Capture the cell that displays the provided text and extract its (x, y) central coordinate. 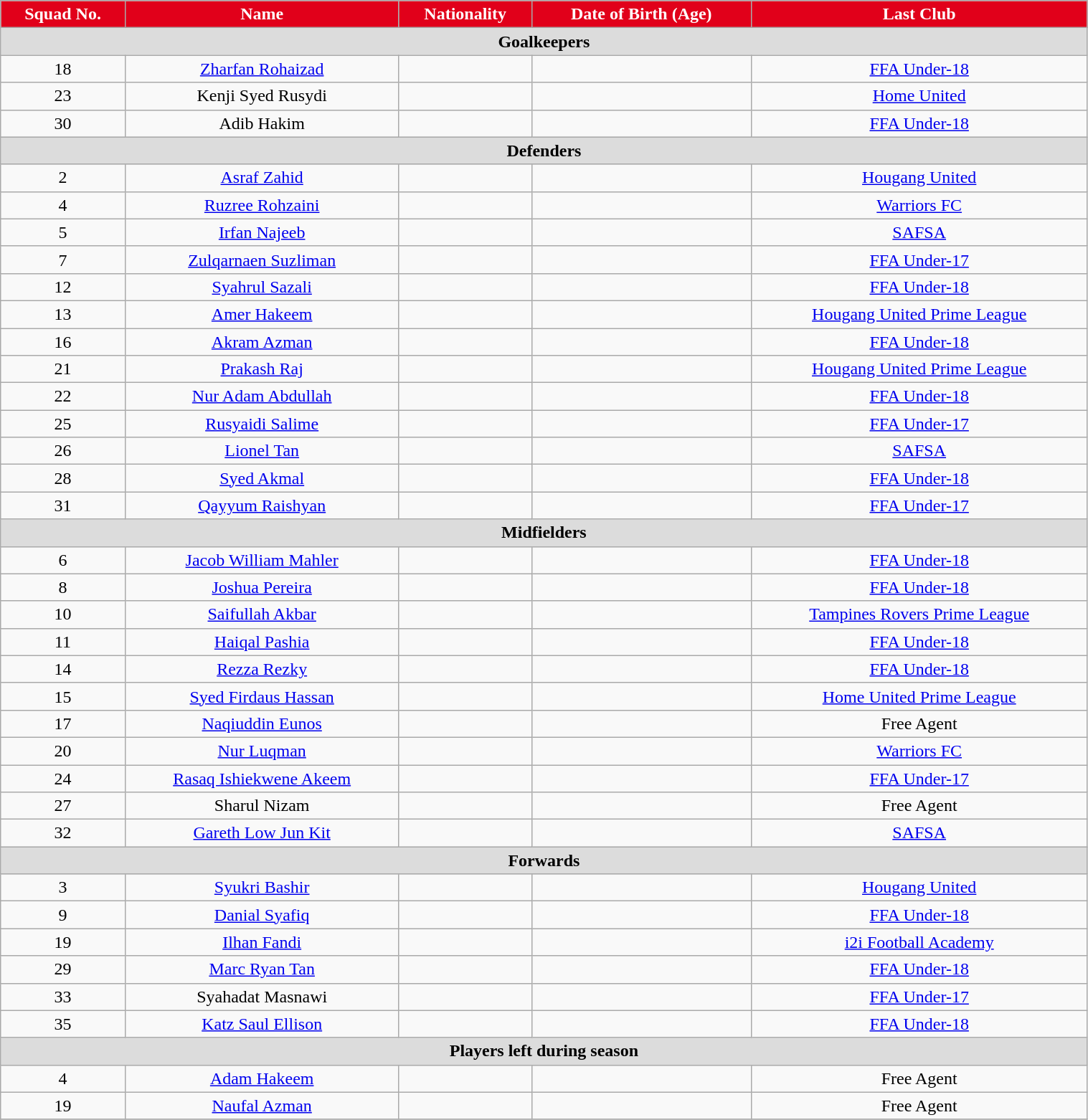
32 (63, 833)
Name (262, 14)
27 (63, 806)
Syahrul Sazali (262, 287)
6 (63, 560)
Naqiuddin Eunos (262, 723)
Saifullah Akbar (262, 614)
Zulqarnaen Suzliman (262, 260)
Irfan Najeeb (262, 232)
Marc Ryan Tan (262, 969)
10 (63, 614)
7 (63, 260)
13 (63, 314)
Forwards (544, 860)
15 (63, 696)
Ruzree Rohzaini (262, 205)
Last Club (919, 14)
Goalkeepers (544, 42)
20 (63, 751)
Syukri Bashir (262, 888)
Midfielders (544, 533)
16 (63, 342)
Home United (919, 96)
Kenji Syed Rusydi (262, 96)
17 (63, 723)
Date of Birth (Age) (641, 14)
Syahadat Masnawi (262, 997)
Gareth Low Jun Kit (262, 833)
33 (63, 997)
Qayyum Raishyan (262, 506)
Ilhan Fandi (262, 942)
28 (63, 478)
31 (63, 506)
9 (63, 915)
Adib Hakim (262, 123)
Jacob William Mahler (262, 560)
29 (63, 969)
Nur Luqman (262, 751)
Rusyaidi Salime (262, 424)
Rasaq Ishiekwene Akeem (262, 778)
14 (63, 669)
Adam Hakeem (262, 1078)
Home United Prime League (919, 696)
Joshua Pereira (262, 587)
Prakash Raj (262, 369)
8 (63, 587)
30 (63, 123)
Squad No. (63, 14)
24 (63, 778)
Tampines Rovers Prime League (919, 614)
Sharul Nizam (262, 806)
Rezza Rezky (262, 669)
Danial Syafiq (262, 915)
Amer Hakeem (262, 314)
23 (63, 96)
Nationality (465, 14)
2 (63, 178)
Naufal Azman (262, 1106)
35 (63, 1024)
12 (63, 287)
18 (63, 69)
Lionel Tan (262, 451)
22 (63, 397)
i2i Football Academy (919, 942)
Katz Saul Ellison (262, 1024)
5 (63, 232)
26 (63, 451)
Nur Adam Abdullah (262, 397)
3 (63, 888)
Players left during season (544, 1051)
21 (63, 369)
Syed Firdaus Hassan (262, 696)
Haiqal Pashia (262, 642)
Defenders (544, 151)
Zharfan Rohaizad (262, 69)
Asraf Zahid (262, 178)
Syed Akmal (262, 478)
25 (63, 424)
Akram Azman (262, 342)
11 (63, 642)
